Pinpoint the cell where the given text exists, returning its [X, Y] midpoint coordinate. 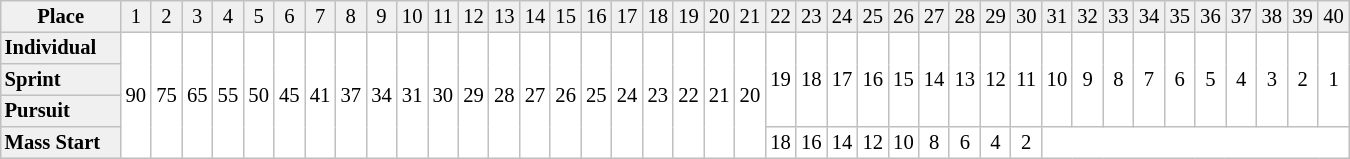
Pursuit [61, 111]
38 [1272, 16]
36 [1210, 16]
45 [290, 95]
33 [1118, 16]
55 [228, 95]
Individual [61, 48]
75 [166, 95]
40 [1334, 16]
39 [1302, 16]
Place [61, 16]
Mass Start [61, 142]
65 [198, 95]
32 [1088, 16]
Sprint [61, 80]
35 [1180, 16]
90 [136, 95]
50 [258, 95]
41 [320, 95]
